Locate the cell with the specified text and output its [x, y] center coordinate. 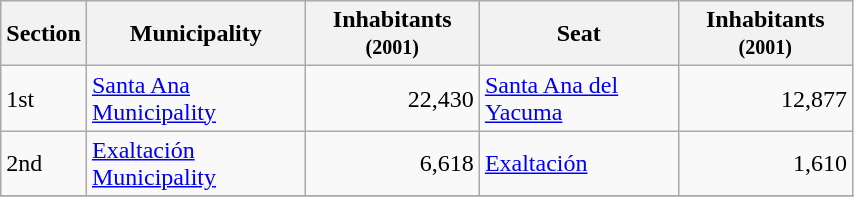
Santa Ana Municipality [196, 98]
Seat [578, 34]
Santa Ana del Yacuma [578, 98]
2nd [44, 164]
12,877 [765, 98]
Exaltación Municipality [196, 164]
1st [44, 98]
Section [44, 34]
Exaltación [578, 164]
6,618 [392, 164]
Municipality [196, 34]
1,610 [765, 164]
22,430 [392, 98]
